Return the [x, y] coordinate for the center point of the cell that contains the specified text.  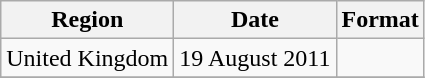
Region [88, 20]
19 August 2011 [255, 58]
Date [255, 20]
Format [380, 20]
United Kingdom [88, 58]
